From the cell containing the given text, extract its center point as [x, y] coordinate. 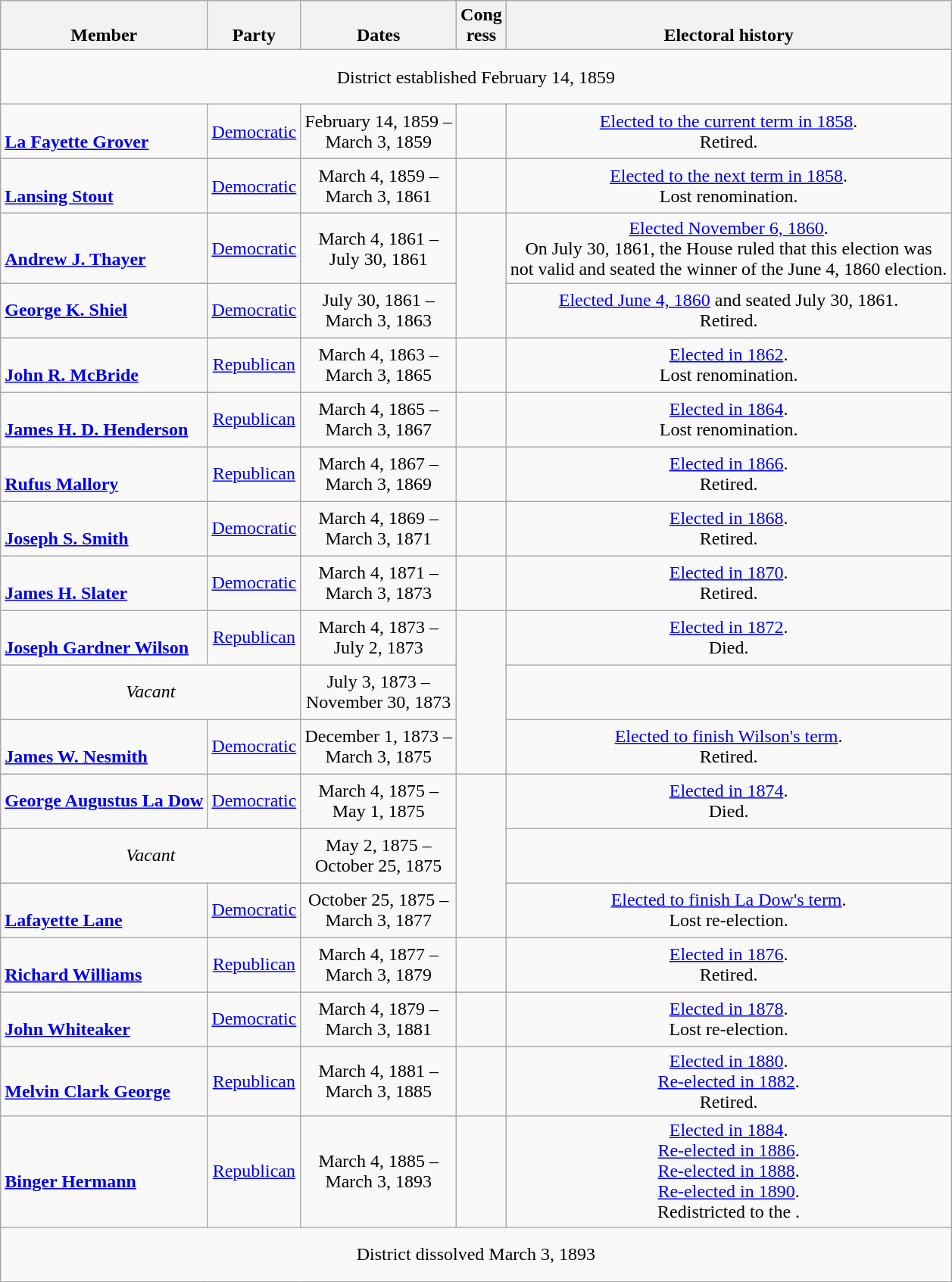
March 4, 1875 –May 1, 1875 [379, 801]
James W. Nesmith [105, 747]
Elected to finish Wilson's term.Retired. [729, 747]
March 4, 1865 –March 3, 1867 [379, 420]
March 4, 1869 –March 3, 1871 [379, 529]
Joseph S. Smith [105, 529]
George Augustus La Dow [105, 801]
John Whiteaker [105, 1019]
February 14, 1859 –March 3, 1859 [379, 132]
Dates [379, 26]
Elected in 1870.Retired. [729, 583]
December 1, 1873 –March 3, 1875 [379, 747]
May 2, 1875 –October 25, 1875 [379, 856]
March 4, 1859 –March 3, 1861 [379, 186]
March 4, 1885 –March 3, 1893 [379, 1171]
Lansing Stout [105, 186]
July 30, 1861 –March 3, 1863 [379, 310]
Elected in 1876.Retired. [729, 965]
John R. McBride [105, 365]
March 4, 1881 –March 3, 1885 [379, 1081]
July 3, 1873 –November 30, 1873 [379, 692]
Congress [482, 26]
Elected in 1872.Died. [729, 638]
Party [254, 26]
October 25, 1875 –March 3, 1877 [379, 910]
Rufus Mallory [105, 474]
Elected to finish La Dow's term.Lost re-election. [729, 910]
Lafayette Lane [105, 910]
Elected November 6, 1860.On July 30, 1861, the House ruled that this election wasnot valid and seated the winner of the June 4, 1860 election. [729, 248]
Electoral history [729, 26]
Andrew J. Thayer [105, 248]
Elected in 1866.Retired. [729, 474]
Elected in 1884.Re-elected in 1886.Re-elected in 1888.Re-elected in 1890.Redistricted to the . [729, 1171]
District dissolved March 3, 1893 [476, 1254]
March 4, 1871 –March 3, 1873 [379, 583]
Elected in 1874.Died. [729, 801]
Elected in 1864.Lost renomination. [729, 420]
Richard Williams [105, 965]
James H. Slater [105, 583]
Elected in 1880.Re-elected in 1882.Retired. [729, 1081]
Elected in 1868.Retired. [729, 529]
District established February 14, 1859 [476, 77]
Elected June 4, 1860 and seated July 30, 1861.Retired. [729, 310]
Elected to the next term in 1858.Lost renomination. [729, 186]
March 4, 1879 –March 3, 1881 [379, 1019]
La Fayette Grover [105, 132]
James H. D. Henderson [105, 420]
March 4, 1877 –March 3, 1879 [379, 965]
Member [105, 26]
March 4, 1867 –March 3, 1869 [379, 474]
Elected in 1878.Lost re-election. [729, 1019]
March 4, 1863 –March 3, 1865 [379, 365]
March 4, 1861 –July 30, 1861 [379, 248]
March 4, 1873 –July 2, 1873 [379, 638]
Joseph Gardner Wilson [105, 638]
George K. Shiel [105, 310]
Elected in 1862.Lost renomination. [729, 365]
Elected to the current term in 1858.Retired. [729, 132]
Melvin Clark George [105, 1081]
Binger Hermann [105, 1171]
